Provide the [X, Y] coordinate of the cell's center where the given text is located.  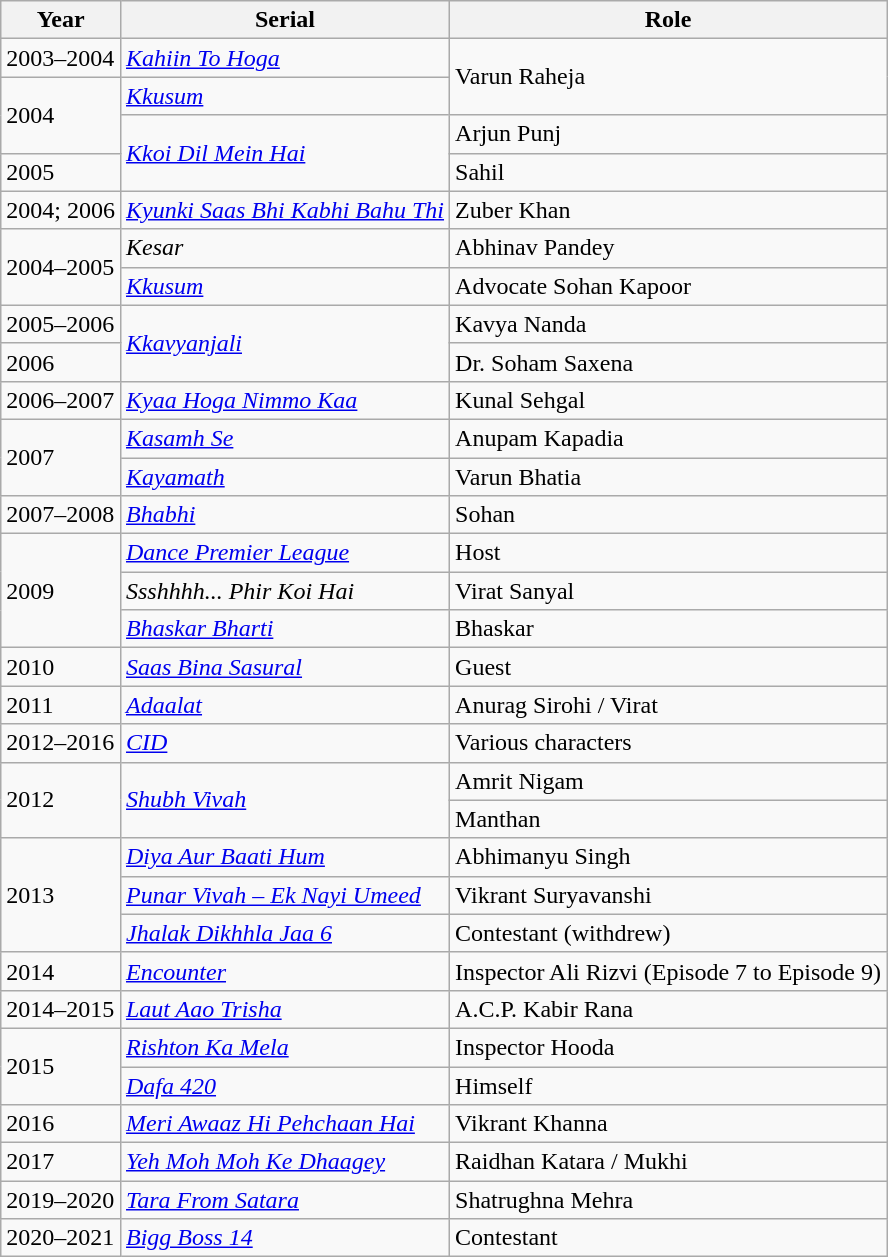
Zuber Khan [668, 210]
Contestant [668, 1238]
2004 [61, 115]
2020–2021 [61, 1238]
Vikrant Khanna [668, 1124]
Ssshhhh... Phir Koi Hai [284, 591]
Jhalak Dikhhla Jaa 6 [284, 933]
Diya Aur Baati Hum [284, 857]
2010 [61, 667]
Dance Premier League [284, 553]
Manthan [668, 819]
Tara From Satara [284, 1200]
2006–2007 [61, 400]
2007–2008 [61, 515]
Punar Vivah – Ek Nayi Umeed [284, 895]
2004; 2006 [61, 210]
2011 [61, 705]
Kayamath [284, 477]
Sohan [668, 515]
2014–2015 [61, 1009]
Kyunki Saas Bhi Kabhi Bahu Thi [284, 210]
Kunal Sehgal [668, 400]
Advocate Sohan Kapoor [668, 286]
Raidhan Katara / Mukhi [668, 1162]
Bhaskar [668, 629]
2006 [61, 362]
Sahil [668, 172]
Role [668, 20]
2009 [61, 591]
2012–2016 [61, 743]
Host [668, 553]
Encounter [284, 971]
Shubh Vivah [284, 800]
Contestant (withdrew) [668, 933]
2014 [61, 971]
2012 [61, 800]
Shatrughna Mehra [668, 1200]
Bigg Boss 14 [284, 1238]
Kkavyanjali [284, 343]
Kahiin To Hoga [284, 58]
Vikrant Suryavanshi [668, 895]
2015 [61, 1066]
2003–2004 [61, 58]
Virat Sanyal [668, 591]
Dr. Soham Saxena [668, 362]
2004–2005 [61, 267]
Abhimanyu Singh [668, 857]
Serial [284, 20]
Guest [668, 667]
2017 [61, 1162]
Yeh Moh Moh Ke Dhaagey [284, 1162]
Bhabhi [284, 515]
2007 [61, 457]
Adaalat [284, 705]
2013 [61, 895]
2005–2006 [61, 324]
Rishton Ka Mela [284, 1047]
Anurag Sirohi / Virat [668, 705]
Anupam Kapadia [668, 438]
Bhaskar Bharti [284, 629]
Kyaa Hoga Nimmo Kaa [284, 400]
A.C.P. Kabir Rana [668, 1009]
Kesar [284, 248]
2005 [61, 172]
CID [284, 743]
Kasamh Se [284, 438]
Dafa 420 [284, 1085]
Amrit Nigam [668, 781]
Saas Bina Sasural [284, 667]
Inspector Ali Rizvi (Episode 7 to Episode 9) [668, 971]
Laut Aao Trisha [284, 1009]
Various characters [668, 743]
Meri Awaaz Hi Pehchaan Hai [284, 1124]
Kkoi Dil Mein Hai [284, 153]
Varun Bhatia [668, 477]
Kavya Nanda [668, 324]
Varun Raheja [668, 77]
Abhinav Pandey [668, 248]
Arjun Punj [668, 134]
Himself [668, 1085]
Year [61, 20]
2016 [61, 1124]
Inspector Hooda [668, 1047]
2019–2020 [61, 1200]
